Extract the (x, y) coordinate from the center of the cell holding the provided text.  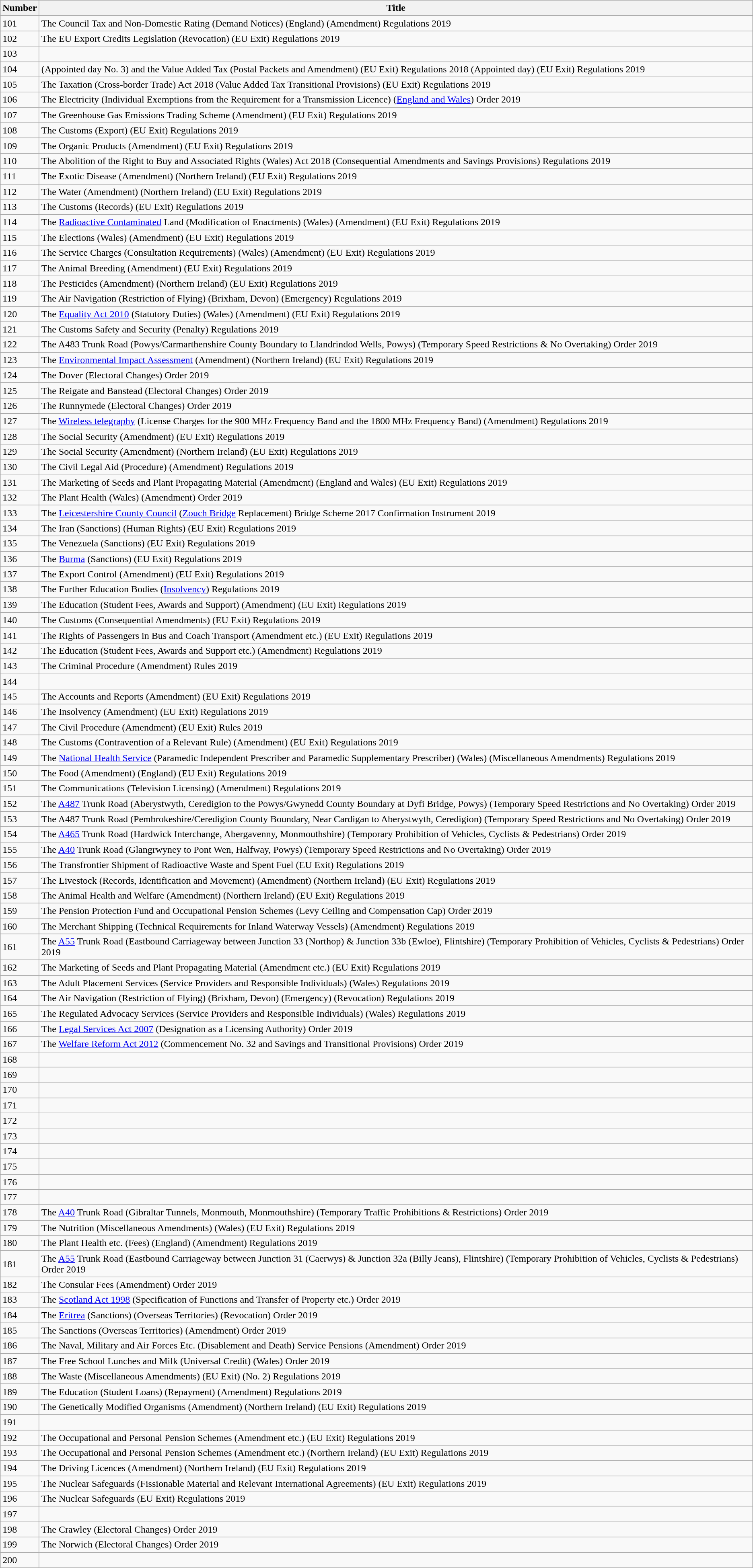
106 (20, 100)
200 (20, 1560)
The Leicestershire County Council (Zouch Bridge Replacement) Bridge Scheme 2017 Confirmation Instrument 2019 (396, 513)
151 (20, 788)
The Further Education Bodies (Insolvency) Regulations 2019 (396, 589)
The Customs (Consequential Amendments) (EU Exit) Regulations 2019 (396, 620)
The Plant Health (Wales) (Amendment) Order 2019 (396, 498)
139 (20, 605)
194 (20, 1468)
The Customs (Contravention of a Relevant Rule) (Amendment) (EU Exit) Regulations 2019 (396, 743)
The Environmental Impact Assessment (Amendment) (Northern Ireland) (EU Exit) Regulations 2019 (396, 360)
150 (20, 773)
The A483 Trunk Road (Powys/Carmarthenshire County Boundary to Llandrindod Wells, Powys) (Temporary Speed Restrictions & No Overtaking) Order 2019 (396, 345)
167 (20, 1044)
178 (20, 1213)
189 (20, 1391)
199 (20, 1545)
138 (20, 589)
The Organic Products (Amendment) (EU Exit) Regulations 2019 (396, 146)
The Marketing of Seeds and Plant Propagating Material (Amendment) (England and Wales) (EU Exit) Regulations 2019 (396, 482)
118 (20, 283)
107 (20, 115)
The Animal Breeding (Amendment) (EU Exit) Regulations 2019 (396, 268)
142 (20, 651)
162 (20, 968)
The Scotland Act 1998 (Specification of Functions and Transfer of Property etc.) Order 2019 (396, 1300)
The Customs (Records) (EU Exit) Regulations 2019 (396, 207)
The Social Security (Amendment) (EU Exit) Regulations 2019 (396, 436)
The A40 Trunk Road (Glangrwyney to Pont Wen, Halfway, Powys) (Temporary Speed Restrictions and No Overtaking) Order 2019 (396, 850)
126 (20, 406)
The Social Security (Amendment) (Northern Ireland) (EU Exit) Regulations 2019 (396, 452)
191 (20, 1422)
166 (20, 1029)
196 (20, 1499)
(Appointed day No. 3) and the Value Added Tax (Postal Packets and Amendment) (EU Exit) Regulations 2018 (Appointed day) (EU Exit) Regulations 2019 (396, 69)
145 (20, 697)
130 (20, 467)
175 (20, 1166)
The Eritrea (Sanctions) (Overseas Territories) (Revocation) Order 2019 (396, 1315)
143 (20, 666)
155 (20, 850)
144 (20, 681)
101 (20, 23)
108 (20, 130)
The Nuclear Safeguards (EU Exit) Regulations 2019 (396, 1499)
The Greenhouse Gas Emissions Trading Scheme (Amendment) (EU Exit) Regulations 2019 (396, 115)
136 (20, 559)
113 (20, 207)
149 (20, 758)
102 (20, 39)
116 (20, 253)
119 (20, 299)
168 (20, 1059)
The Regulated Advocacy Services (Service Providers and Responsible Individuals) (Wales) Regulations 2019 (396, 1014)
121 (20, 329)
180 (20, 1243)
192 (20, 1437)
The Free School Lunches and Milk (Universal Credit) (Wales) Order 2019 (396, 1361)
160 (20, 926)
174 (20, 1151)
110 (20, 161)
The Consular Fees (Amendment) Order 2019 (396, 1285)
The Dover (Electoral Changes) Order 2019 (396, 375)
The Waste (Miscellaneous Amendments) (EU Exit) (No. 2) Regulations 2019 (396, 1376)
120 (20, 314)
The Pesticides (Amendment) (Northern Ireland) (EU Exit) Regulations 2019 (396, 283)
117 (20, 268)
The Occupational and Personal Pension Schemes (Amendment etc.) (Northern Ireland) (EU Exit) Regulations 2019 (396, 1453)
The Merchant Shipping (Technical Requirements for Inland Waterway Vessels) (Amendment) Regulations 2019 (396, 926)
The Welfare Reform Act 2012 (Commencement No. 32 and Savings and Transitional Provisions) Order 2019 (396, 1044)
The Transfrontier Shipment of Radioactive Waste and Spent Fuel (EU Exit) Regulations 2019 (396, 865)
165 (20, 1014)
147 (20, 727)
132 (20, 498)
The Nutrition (Miscellaneous Amendments) (Wales) (EU Exit) Regulations 2019 (396, 1228)
The Air Navigation (Restriction of Flying) (Brixham, Devon) (Emergency) Regulations 2019 (396, 299)
The Naval, Military and Air Forces Etc. (Disablement and Death) Service Pensions (Amendment) Order 2019 (396, 1346)
The Customs Safety and Security (Penalty) Regulations 2019 (396, 329)
Number (20, 8)
The Occupational and Personal Pension Schemes (Amendment etc.) (EU Exit) Regulations 2019 (396, 1437)
The Rights of Passengers in Bus and Coach Transport (Amendment etc.) (EU Exit) Regulations 2019 (396, 635)
The A465 Trunk Road (Hardwick Interchange, Abergavenny, Monmouthshire) (Temporary Prohibition of Vehicles, Cyclists & Pedestrians) Order 2019 (396, 834)
The Civil Procedure (Amendment) (EU Exit) Rules 2019 (396, 727)
The Accounts and Reports (Amendment) (EU Exit) Regulations 2019 (396, 697)
169 (20, 1075)
The Education (Student Loans) (Repayment) (Amendment) Regulations 2019 (396, 1391)
The Adult Placement Services (Service Providers and Responsible Individuals) (Wales) Regulations 2019 (396, 983)
157 (20, 880)
The Education (Student Fees, Awards and Support etc.) (Amendment) Regulations 2019 (396, 651)
197 (20, 1514)
The Elections (Wales) (Amendment) (EU Exit) Regulations 2019 (396, 238)
158 (20, 895)
137 (20, 574)
The Norwich (Electoral Changes) Order 2019 (396, 1545)
The Runnymede (Electoral Changes) Order 2019 (396, 406)
122 (20, 345)
The Education (Student Fees, Awards and Support) (Amendment) (EU Exit) Regulations 2019 (396, 605)
125 (20, 390)
156 (20, 865)
140 (20, 620)
The Export Control (Amendment) (EU Exit) Regulations 2019 (396, 574)
The Venezuela (Sanctions) (EU Exit) Regulations 2019 (396, 544)
124 (20, 375)
131 (20, 482)
181 (20, 1264)
185 (20, 1330)
103 (20, 54)
188 (20, 1376)
163 (20, 983)
112 (20, 192)
The Water (Amendment) (Northern Ireland) (EU Exit) Regulations 2019 (396, 192)
154 (20, 834)
The Plant Health etc. (Fees) (England) (Amendment) Regulations 2019 (396, 1243)
The Legal Services Act 2007 (Designation as a Licensing Authority) Order 2019 (396, 1029)
193 (20, 1453)
The Insolvency (Amendment) (EU Exit) Regulations 2019 (396, 712)
The Equality Act 2010 (Statutory Duties) (Wales) (Amendment) (EU Exit) Regulations 2019 (396, 314)
182 (20, 1285)
The Reigate and Banstead (Electoral Changes) Order 2019 (396, 390)
109 (20, 146)
146 (20, 712)
The A40 Trunk Road (Gibraltar Tunnels, Monmouth, Monmouthshire) (Temporary Traffic Prohibitions & Restrictions) Order 2019 (396, 1213)
The Air Navigation (Restriction of Flying) (Brixham, Devon) (Emergency) (Revocation) Regulations 2019 (396, 998)
The Taxation (Cross-border Trade) Act 2018 (Value Added Tax Transitional Provisions) (EU Exit) Regulations 2019 (396, 84)
179 (20, 1228)
141 (20, 635)
The Criminal Procedure (Amendment) Rules 2019 (396, 666)
The Customs (Export) (EU Exit) Regulations 2019 (396, 130)
159 (20, 911)
The Food (Amendment) (England) (EU Exit) Regulations 2019 (396, 773)
The Abolition of the Right to Buy and Associated Rights (Wales) Act 2018 (Consequential Amendments and Savings Provisions) Regulations 2019 (396, 161)
The Electricity (Individual Exemptions from the Requirement for a Transmission Licence) (England and Wales) Order 2019 (396, 100)
133 (20, 513)
114 (20, 222)
172 (20, 1121)
152 (20, 804)
The Livestock (Records, Identification and Movement) (Amendment) (Northern Ireland) (EU Exit) Regulations 2019 (396, 880)
127 (20, 421)
171 (20, 1105)
The Wireless telegraphy (License Charges for the 900 MHz Frequency Band and the 1800 MHz Frequency Band) (Amendment) Regulations 2019 (396, 421)
The Communications (Television Licensing) (Amendment) Regulations 2019 (396, 788)
The Crawley (Electoral Changes) Order 2019 (396, 1529)
The Burma (Sanctions) (EU Exit) Regulations 2019 (396, 559)
198 (20, 1529)
The EU Export Credits Legislation (Revocation) (EU Exit) Regulations 2019 (396, 39)
The Radioactive Contaminated Land (Modification of Enactments) (Wales) (Amendment) (EU Exit) Regulations 2019 (396, 222)
184 (20, 1315)
190 (20, 1407)
148 (20, 743)
177 (20, 1197)
The Exotic Disease (Amendment) (Northern Ireland) (EU Exit) Regulations 2019 (396, 176)
The Sanctions (Overseas Territories) (Amendment) Order 2019 (396, 1330)
186 (20, 1346)
176 (20, 1182)
The Service Charges (Consultation Requirements) (Wales) (Amendment) (EU Exit) Regulations 2019 (396, 253)
The Driving Licences (Amendment) (Northern Ireland) (EU Exit) Regulations 2019 (396, 1468)
The Iran (Sanctions) (Human Rights) (EU Exit) Regulations 2019 (396, 528)
164 (20, 998)
104 (20, 69)
The Pension Protection Fund and Occupational Pension Schemes (Levy Ceiling and Compensation Cap) Order 2019 (396, 911)
123 (20, 360)
187 (20, 1361)
The Marketing of Seeds and Plant Propagating Material (Amendment etc.) (EU Exit) Regulations 2019 (396, 968)
Title (396, 8)
111 (20, 176)
129 (20, 452)
170 (20, 1090)
The Civil Legal Aid (Procedure) (Amendment) Regulations 2019 (396, 467)
134 (20, 528)
195 (20, 1484)
183 (20, 1300)
153 (20, 819)
115 (20, 238)
161 (20, 947)
The Council Tax and Non-Domestic Rating (Demand Notices) (England) (Amendment) Regulations 2019 (396, 23)
The Animal Health and Welfare (Amendment) (Northern Ireland) (EU Exit) Regulations 2019 (396, 895)
105 (20, 84)
The Genetically Modified Organisms (Amendment) (Northern Ireland) (EU Exit) Regulations 2019 (396, 1407)
173 (20, 1136)
135 (20, 544)
The Nuclear Safeguards (Fissionable Material and Relevant International Agreements) (EU Exit) Regulations 2019 (396, 1484)
128 (20, 436)
